For the text-containing cell, return its midpoint in (X, Y) coordinate format. 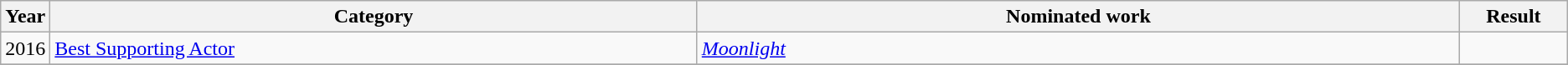
Moonlight (1078, 48)
Year (25, 17)
Result (1514, 17)
Category (374, 17)
Best Supporting Actor (374, 48)
Nominated work (1078, 17)
2016 (25, 48)
